Output the [X, Y] coordinate of the center of the cell containing the given text.  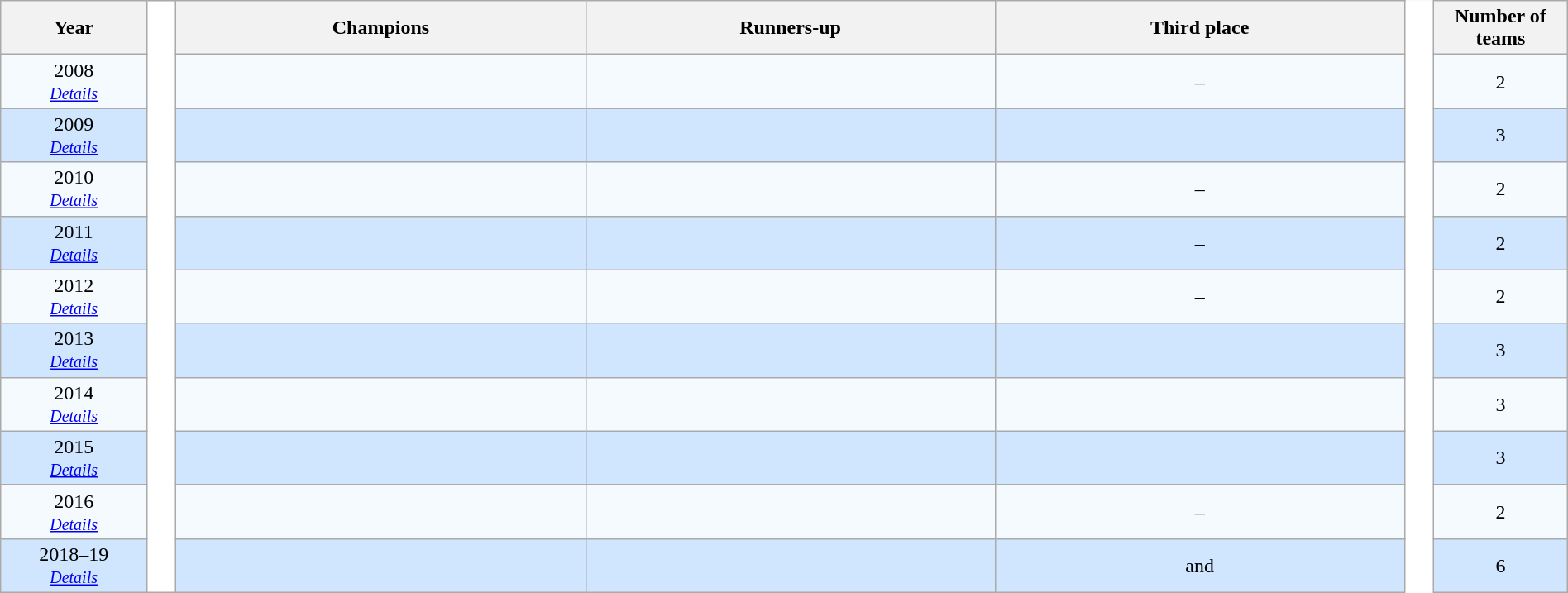
2016Details [74, 511]
2010Details [74, 189]
2018–19Details [74, 566]
6 [1501, 566]
Year [74, 28]
2009Details [74, 136]
2015Details [74, 458]
Champions [380, 28]
2012Details [74, 296]
2013Details [74, 351]
Runners-up [791, 28]
Third place [1199, 28]
2008Details [74, 81]
Number of teams [1501, 28]
and [1199, 566]
2011Details [74, 243]
2014Details [74, 404]
